Find where the given text appears and provide that cell's center as [X, Y] coordinate. 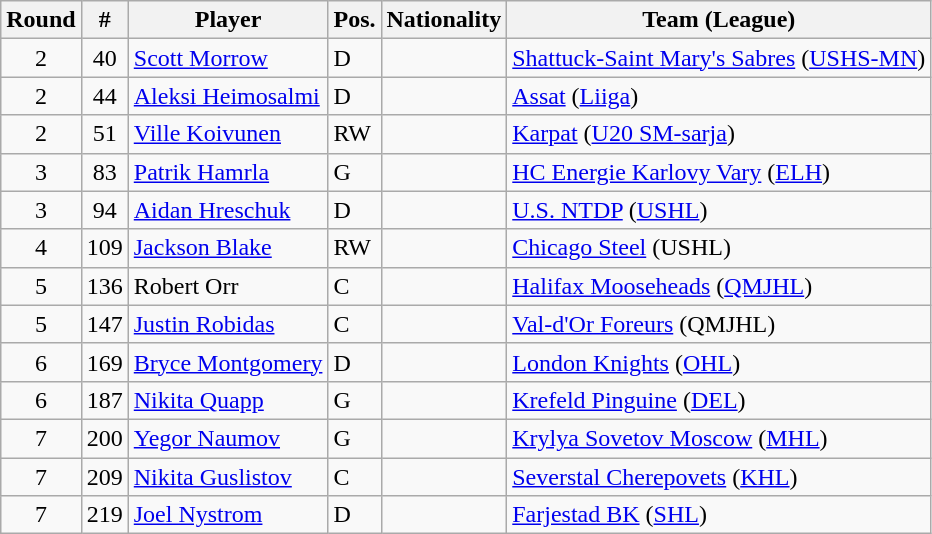
200 [104, 438]
Assat (Liiga) [719, 96]
109 [104, 248]
Shattuck-Saint Mary's Sabres (USHS-MN) [719, 58]
Aleksi Heimosalmi [228, 96]
Nikita Guslistov [228, 477]
Pos. [354, 20]
169 [104, 362]
219 [104, 515]
Yegor Naumov [228, 438]
Robert Orr [228, 286]
London Knights (OHL) [719, 362]
51 [104, 134]
44 [104, 96]
Nationality [444, 20]
Patrik Hamrla [228, 172]
Team (League) [719, 20]
U.S. NTDP (USHL) [719, 210]
Nikita Quapp [228, 400]
Halifax Mooseheads (QMJHL) [719, 286]
Aidan Hreschuk [228, 210]
Val-d'Or Foreurs (QMJHL) [719, 324]
Chicago Steel (USHL) [719, 248]
94 [104, 210]
Ville Koivunen [228, 134]
83 [104, 172]
Karpat (U20 SM-sarja) [719, 134]
Scott Morrow [228, 58]
147 [104, 324]
Justin Robidas [228, 324]
# [104, 20]
4 [41, 248]
Krylya Sovetov Moscow (MHL) [719, 438]
Bryce Montgomery [228, 362]
Severstal Cherepovets (KHL) [719, 477]
Krefeld Pinguine (DEL) [719, 400]
Jackson Blake [228, 248]
Joel Nystrom [228, 515]
Player [228, 20]
40 [104, 58]
HC Energie Karlovy Vary (ELH) [719, 172]
209 [104, 477]
Farjestad BK (SHL) [719, 515]
187 [104, 400]
136 [104, 286]
Round [41, 20]
